Return (x, y) of the center of cell containing provided text 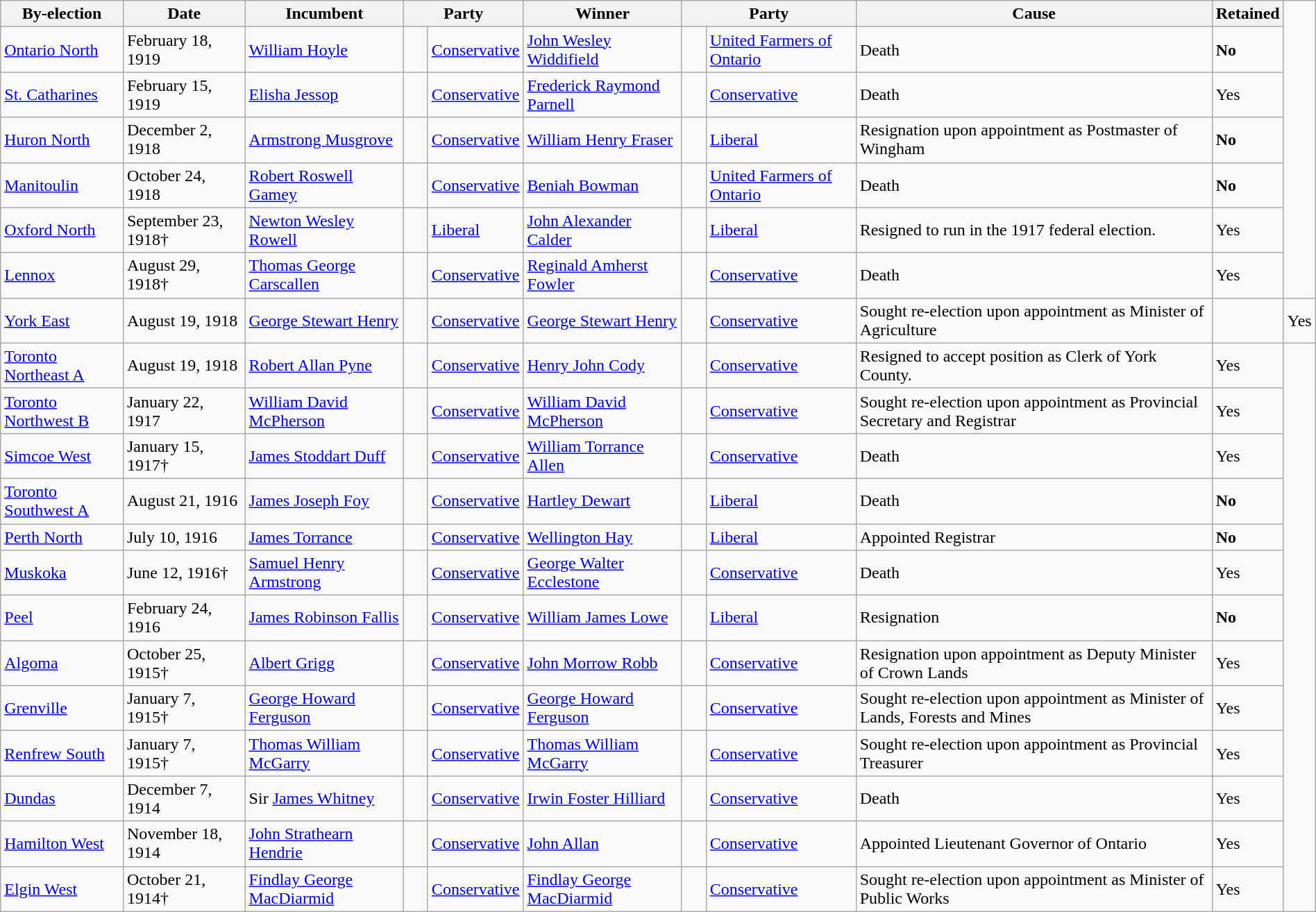
James Stoddart Duff (324, 455)
September 23, 1918† (184, 230)
January 22, 1917 (184, 411)
November 18, 1914 (184, 844)
July 10, 1916 (184, 537)
James Torrance (324, 537)
John Wesley Widdifield (602, 50)
Toronto Southwest A (62, 501)
December 7, 1914 (184, 798)
York East (62, 321)
Grenville (62, 708)
John Allan (602, 844)
October 25, 1915† (184, 664)
Appointed Lieutenant Governor of Ontario (1034, 844)
Hamilton West (62, 844)
June 12, 1916† (184, 573)
Manitoulin (62, 185)
Perth North (62, 537)
Appointed Registrar (1034, 537)
Elisha Jessop (324, 94)
William Torrance Allen (602, 455)
William Hoyle (324, 50)
Albert Grigg (324, 664)
Incumbent (324, 14)
Lennox (62, 275)
Peel (62, 618)
Sought re-election upon appointment as Minister of Public Works (1034, 888)
William Henry Fraser (602, 140)
Thomas George Carscallen (324, 275)
By-election (62, 14)
Resigned to run in the 1917 federal election. (1034, 230)
Robert Roswell Gamey (324, 185)
Sought re-election upon appointment as Minister of Lands, Forests and Mines (1034, 708)
Wellington Hay (602, 537)
Resignation (1034, 618)
James Joseph Foy (324, 501)
Algoma (62, 664)
John Alexander Calder (602, 230)
Robert Allan Pyne (324, 365)
St. Catharines (62, 94)
Sought re-election upon appointment as Provincial Secretary and Registrar (1034, 411)
Resigned to accept position as Clerk of York County. (1034, 365)
George Walter Ecclestone (602, 573)
October 24, 1918 (184, 185)
Resignation upon appointment as Deputy Minister of Crown Lands (1034, 664)
William James Lowe (602, 618)
February 15, 1919 (184, 94)
John Strathearn Hendrie (324, 844)
February 24, 1916 (184, 618)
Simcoe West (62, 455)
Date (184, 14)
Frederick Raymond Parnell (602, 94)
August 29, 1918† (184, 275)
Newton Wesley Rowell (324, 230)
December 2, 1918 (184, 140)
Resignation upon appointment as Postmaster of Wingham (1034, 140)
Reginald Amherst Fowler (602, 275)
Huron North (62, 140)
Henry John Cody (602, 365)
James Robinson Fallis (324, 618)
Sought re-election upon appointment as Provincial Treasurer (1034, 754)
Renfrew South (62, 754)
Muskoka (62, 573)
Retained (1248, 14)
October 21, 1914† (184, 888)
Sought re-election upon appointment as Minister of Agriculture (1034, 321)
Irwin Foster Hilliard (602, 798)
Hartley Dewart (602, 501)
Ontario North (62, 50)
Winner (602, 14)
Toronto Northwest B (62, 411)
Toronto Northeast A (62, 365)
Elgin West (62, 888)
John Morrow Robb (602, 664)
Cause (1034, 14)
February 18, 1919 (184, 50)
January 15, 1917† (184, 455)
Sir James Whitney (324, 798)
August 21, 1916 (184, 501)
Beniah Bowman (602, 185)
Dundas (62, 798)
Oxford North (62, 230)
Samuel Henry Armstrong (324, 573)
Armstrong Musgrove (324, 140)
